Extract the (X, Y) coordinate from the center of the cell holding the provided text.  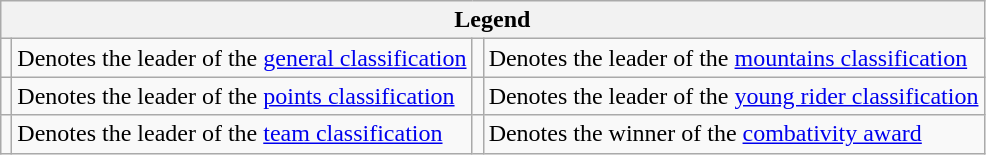
Legend (492, 20)
Denotes the leader of the points classification (242, 96)
Denotes the leader of the mountains classification (734, 58)
Denotes the leader of the young rider classification (734, 96)
Denotes the leader of the team classification (242, 134)
Denotes the leader of the general classification (242, 58)
Denotes the winner of the combativity award (734, 134)
